Return the (x, y) coordinate for the center point of the cell that contains the specified text.  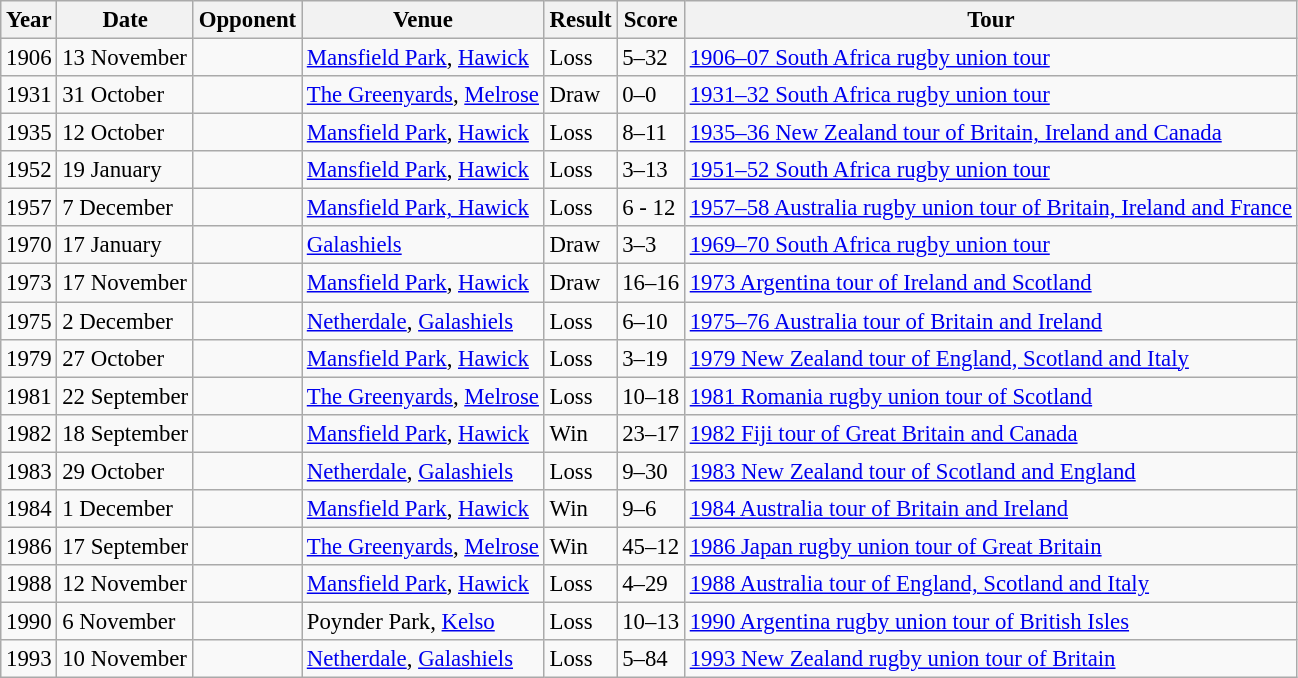
1973 Argentina tour of Ireland and Scotland (990, 283)
Opponent (247, 20)
27 October (125, 358)
29 October (125, 471)
8–11 (651, 133)
45–12 (651, 546)
1979 New Zealand tour of England, Scotland and Italy (990, 358)
9–30 (651, 471)
1969–70 South Africa rugby union tour (990, 245)
1990 (29, 621)
12 October (125, 133)
1993 (29, 659)
1935 (29, 133)
12 November (125, 584)
1931–32 South Africa rugby union tour (990, 95)
Tour (990, 20)
1986 (29, 546)
4–29 (651, 584)
1 December (125, 509)
10 November (125, 659)
1988 (29, 584)
16–16 (651, 283)
1931 (29, 95)
5–32 (651, 58)
31 October (125, 95)
6–10 (651, 321)
1983 New Zealand tour of Scotland and England (990, 471)
6 - 12 (651, 208)
0–0 (651, 95)
1993 New Zealand rugby union tour of Britain (990, 659)
1970 (29, 245)
1957 (29, 208)
7 December (125, 208)
1988 Australia tour of England, Scotland and Italy (990, 584)
1983 (29, 471)
1975–76 Australia tour of Britain and Ireland (990, 321)
Poynder Park, Kelso (424, 621)
Result (580, 20)
Year (29, 20)
1984 Australia tour of Britain and Ireland (990, 509)
1975 (29, 321)
13 November (125, 58)
6 November (125, 621)
17 November (125, 283)
1984 (29, 509)
10–18 (651, 396)
1957–58 Australia rugby union tour of Britain, Ireland and France (990, 208)
1981 (29, 396)
1986 Japan rugby union tour of Great Britain (990, 546)
1906 (29, 58)
1982 (29, 433)
1935–36 New Zealand tour of Britain, Ireland and Canada (990, 133)
3–19 (651, 358)
9–6 (651, 509)
Galashiels (424, 245)
5–84 (651, 659)
18 September (125, 433)
1981 Romania rugby union tour of Scotland (990, 396)
1982 Fiji tour of Great Britain and Canada (990, 433)
23–17 (651, 433)
1952 (29, 170)
17 January (125, 245)
2 December (125, 321)
Date (125, 20)
1951–52 South Africa rugby union tour (990, 170)
17 September (125, 546)
Score (651, 20)
19 January (125, 170)
Venue (424, 20)
22 September (125, 396)
3–13 (651, 170)
1906–07 South Africa rugby union tour (990, 58)
1973 (29, 283)
1990 Argentina rugby union tour of British Isles (990, 621)
1979 (29, 358)
10–13 (651, 621)
3–3 (651, 245)
